Locate the cell with the specified text and output its [X, Y] center coordinate. 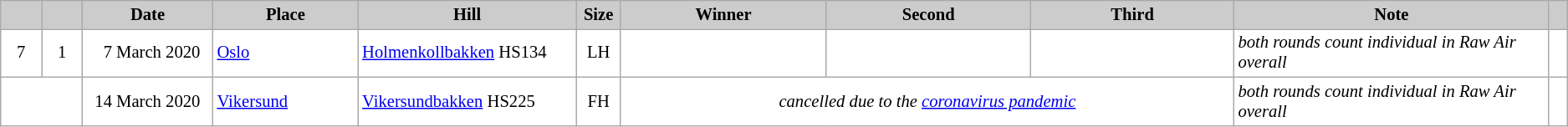
Holmenkollbakken HS134 [467, 53]
7 March 2020 [148, 53]
FH [599, 101]
Vikersundbakken HS225 [467, 101]
Vikersund [286, 101]
Date [148, 14]
Second [928, 14]
Oslo [286, 53]
1 [62, 53]
7 [22, 53]
Hill [467, 14]
LH [599, 53]
Third [1132, 14]
cancelled due to the coronavirus pandemic [927, 101]
Winner [723, 14]
Size [599, 14]
Note [1392, 14]
14 March 2020 [148, 101]
Place [286, 14]
